Detect which cell encompasses the target text, then output its [X, Y] center coordinate. 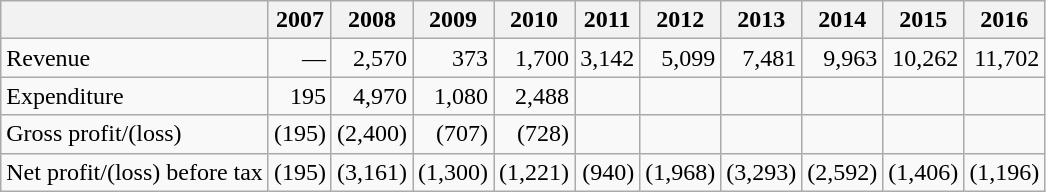
(3,293) [762, 172]
(707) [452, 134]
(1,196) [1004, 172]
7,481 [762, 58]
2015 [924, 20]
1,700 [534, 58]
195 [300, 96]
2007 [300, 20]
(3,161) [372, 172]
Net profit/(loss) before tax [135, 172]
2,570 [372, 58]
(1,300) [452, 172]
2008 [372, 20]
(2,592) [842, 172]
11,702 [1004, 58]
1,080 [452, 96]
(940) [608, 172]
2014 [842, 20]
2016 [1004, 20]
2009 [452, 20]
4,970 [372, 96]
2012 [680, 20]
9,963 [842, 58]
10,262 [924, 58]
2013 [762, 20]
373 [452, 58]
(1,406) [924, 172]
Gross profit/(loss) [135, 134]
3,142 [608, 58]
(2,400) [372, 134]
(1,968) [680, 172]
Revenue [135, 58]
2011 [608, 20]
2,488 [534, 96]
2010 [534, 20]
5,099 [680, 58]
(728) [534, 134]
(1,221) [534, 172]
— [300, 58]
Expenditure [135, 96]
